Return [x, y] of the center of cell containing provided text 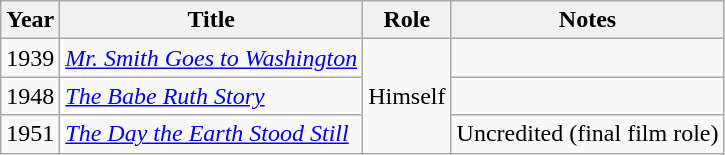
The Babe Ruth Story [212, 96]
1939 [30, 58]
1948 [30, 96]
Year [30, 20]
Uncredited (final film role) [588, 134]
Role [407, 20]
The Day the Earth Stood Still [212, 134]
Notes [588, 20]
Himself [407, 96]
Mr. Smith Goes to Washington [212, 58]
1951 [30, 134]
Title [212, 20]
